From the cell containing the given text, extract its center point as [x, y] coordinate. 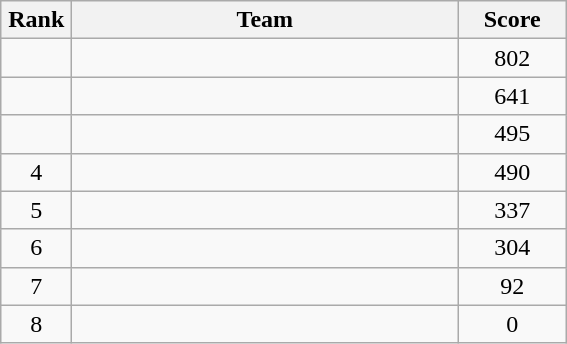
802 [512, 58]
8 [36, 324]
4 [36, 172]
5 [36, 210]
490 [512, 172]
7 [36, 286]
92 [512, 286]
337 [512, 210]
495 [512, 134]
Team [265, 20]
Rank [36, 20]
641 [512, 96]
0 [512, 324]
304 [512, 248]
6 [36, 248]
Score [512, 20]
